Identify which cell holds the provided text, then report its (x, y) central coordinate. 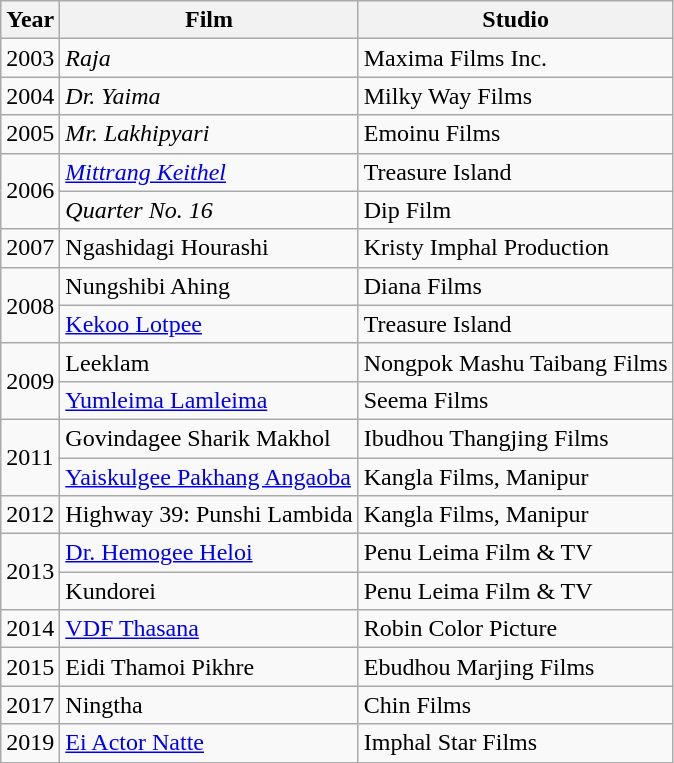
2019 (30, 743)
Yumleima Lamleima (209, 400)
Studio (516, 20)
Raja (209, 58)
VDF Thasana (209, 629)
Diana Films (516, 286)
Nongpok Mashu Taibang Films (516, 362)
Dr. Yaima (209, 96)
Year (30, 20)
Ibudhou Thangjing Films (516, 438)
Eidi Thamoi Pikhre (209, 667)
2007 (30, 248)
2017 (30, 705)
2003 (30, 58)
2015 (30, 667)
Imphal Star Films (516, 743)
2011 (30, 457)
Kekoo Lotpee (209, 324)
2006 (30, 191)
Ningtha (209, 705)
Ebudhou Marjing Films (516, 667)
Dip Film (516, 210)
Film (209, 20)
Robin Color Picture (516, 629)
Chin Films (516, 705)
Highway 39: Punshi Lambida (209, 515)
Dr. Hemogee Heloi (209, 553)
Ei Actor Natte (209, 743)
Maxima Films Inc. (516, 58)
Yaiskulgee Pakhang Angaoba (209, 477)
Kundorei (209, 591)
Leeklam (209, 362)
2005 (30, 134)
Mr. Lakhipyari (209, 134)
2009 (30, 381)
2012 (30, 515)
Govindagee Sharik Makhol (209, 438)
Emoinu Films (516, 134)
Nungshibi Ahing (209, 286)
Quarter No. 16 (209, 210)
Milky Way Films (516, 96)
2014 (30, 629)
Kristy Imphal Production (516, 248)
Ngashidagi Hourashi (209, 248)
Mittrang Keithel (209, 172)
2013 (30, 572)
2004 (30, 96)
2008 (30, 305)
Seema Films (516, 400)
